Determine the (X, Y) coordinate at the center of the cell enclosing the given text.  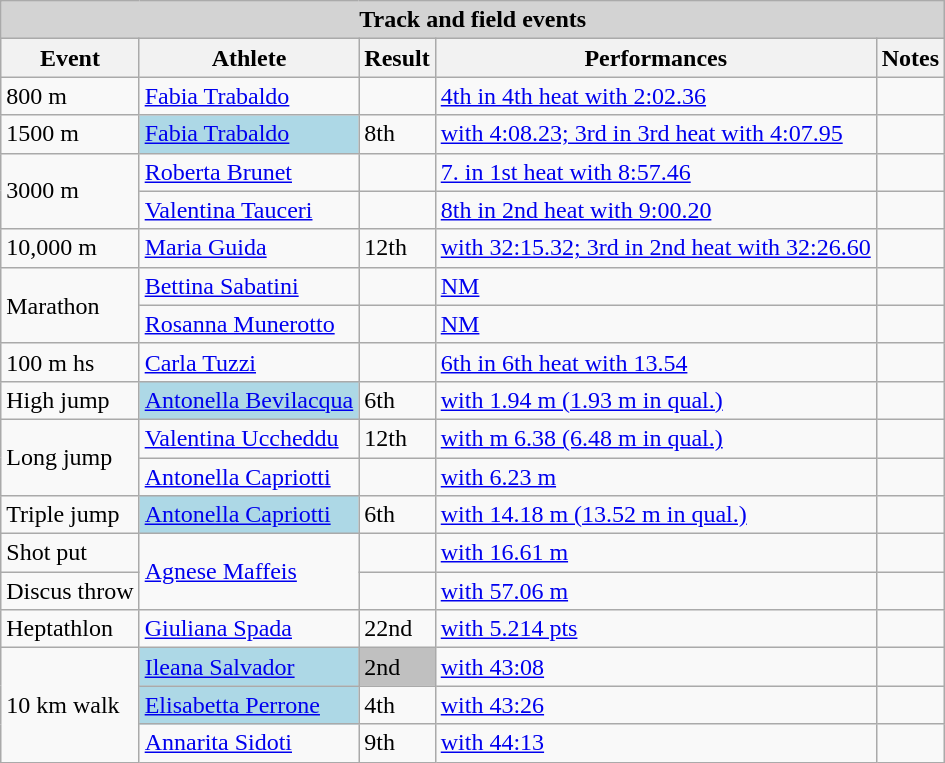
4th (397, 705)
Notes (910, 58)
Bettina Sabatini (249, 286)
Roberta Brunet (249, 172)
Rosanna Munerotto (249, 324)
7. in 1st heat with 8:57.46 (656, 172)
Event (70, 58)
with 16.61 m (656, 553)
with m 6.38 (6.48 m in qual.) (656, 438)
8th in 2nd heat with 9:00.20 (656, 210)
Marathon (70, 305)
Maria Guida (249, 248)
Shot put (70, 553)
with 44:13 (656, 743)
with 43:26 (656, 705)
with 14.18 m (13.52 m in qual.) (656, 515)
1500 m (70, 134)
Agnese Maffeis (249, 572)
Ileana Salvador (249, 667)
10,000 m (70, 248)
Annarita Sidoti (249, 743)
Carla Tuzzi (249, 362)
with 6.23 m (656, 477)
10 km walk (70, 705)
4th in 4th heat with 2:02.36 (656, 96)
8th (397, 134)
Performances (656, 58)
Long jump (70, 457)
with 43:08 (656, 667)
Triple jump (70, 515)
with 32:15.32; 3rd in 2nd heat with 32:26.60 (656, 248)
22nd (397, 629)
with 4:08.23; 3rd in 3rd heat with 4:07.95 (656, 134)
2nd (397, 667)
Giuliana Spada (249, 629)
Result (397, 58)
Heptathlon (70, 629)
Athlete (249, 58)
9th (397, 743)
Valentina Tauceri (249, 210)
800 m (70, 96)
Antonella Bevilacqua (249, 400)
100 m hs (70, 362)
High jump (70, 400)
3000 m (70, 191)
with 1.94 m (1.93 m in qual.) (656, 400)
6th in 6th heat with 13.54 (656, 362)
with 5.214 pts (656, 629)
Discus throw (70, 591)
Valentina Uccheddu (249, 438)
with 57.06 m (656, 591)
Elisabetta Perrone (249, 705)
Track and field events (473, 20)
